Search for the cell housing the specified text and yield its (x, y) center coordinate. 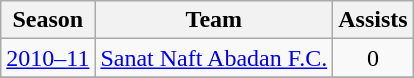
Team (214, 20)
Assists (373, 20)
Sanat Naft Abadan F.C. (214, 58)
Season (48, 20)
0 (373, 58)
2010–11 (48, 58)
